Search for the cell housing the specified text and yield its [X, Y] center coordinate. 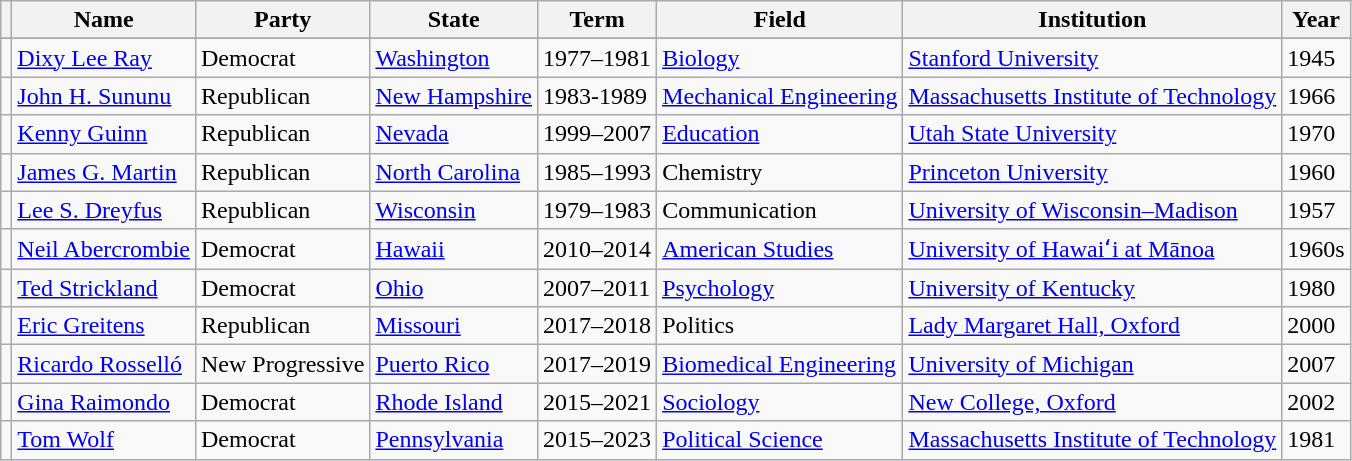
New College, Oxford [1092, 402]
Institution [1092, 20]
North Carolina [454, 172]
University of Kentucky [1092, 288]
Kenny Guinn [104, 134]
Field [780, 20]
John H. Sununu [104, 96]
Hawaii [454, 249]
American Studies [780, 249]
1981 [1316, 440]
Biology [780, 58]
New Progressive [282, 364]
2007–2011 [598, 288]
Ted Strickland [104, 288]
2000 [1316, 326]
1960s [1316, 249]
Education [780, 134]
State [454, 20]
Chemistry [780, 172]
Ricardo Rosselló [104, 364]
Name [104, 20]
Utah State University [1092, 134]
Ohio [454, 288]
1979–1983 [598, 210]
2017–2018 [598, 326]
2017–2019 [598, 364]
University of Wisconsin–Madison [1092, 210]
Stanford University [1092, 58]
Term [598, 20]
Missouri [454, 326]
Puerto Rico [454, 364]
2002 [1316, 402]
Political Science [780, 440]
Mechanical Engineering [780, 96]
Washington [454, 58]
Eric Greitens [104, 326]
Rhode Island [454, 402]
Year [1316, 20]
Lady Margaret Hall, Oxford [1092, 326]
1970 [1316, 134]
2010–2014 [598, 249]
Pennsylvania [454, 440]
1985–1993 [598, 172]
2015–2021 [598, 402]
1957 [1316, 210]
University of Hawaiʻi at Mānoa [1092, 249]
Nevada [454, 134]
Politics [780, 326]
Party [282, 20]
New Hampshire [454, 96]
Neil Abercrombie [104, 249]
Sociology [780, 402]
1980 [1316, 288]
Gina Raimondo [104, 402]
Dixy Lee Ray [104, 58]
Psychology [780, 288]
Wisconsin [454, 210]
Communication [780, 210]
James G. Martin [104, 172]
Tom Wolf [104, 440]
2015–2023 [598, 440]
Princeton University [1092, 172]
1983-1989 [598, 96]
2007 [1316, 364]
Lee S. Dreyfus [104, 210]
1999–2007 [598, 134]
University of Michigan [1092, 364]
1966 [1316, 96]
1960 [1316, 172]
Biomedical Engineering [780, 364]
1945 [1316, 58]
1977–1981 [598, 58]
